Capture the cell that displays the provided text and extract its [X, Y] central coordinate. 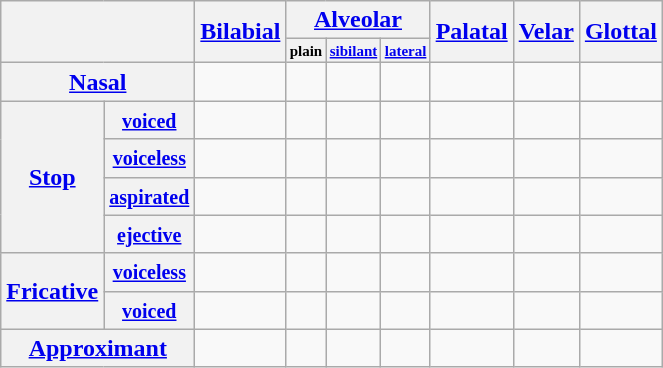
Fricative [52, 291]
Nasal [98, 82]
sibilant [354, 51]
plain [306, 51]
Approximant [98, 348]
lateral [406, 51]
Alveolar [358, 20]
Velar [546, 32]
Stop [52, 177]
ejective [150, 234]
Glottal [620, 32]
Bilabial [240, 32]
Palatal [472, 32]
aspirated [150, 196]
